Determine the (x, y) coordinate at the center of the cell enclosing the given text.  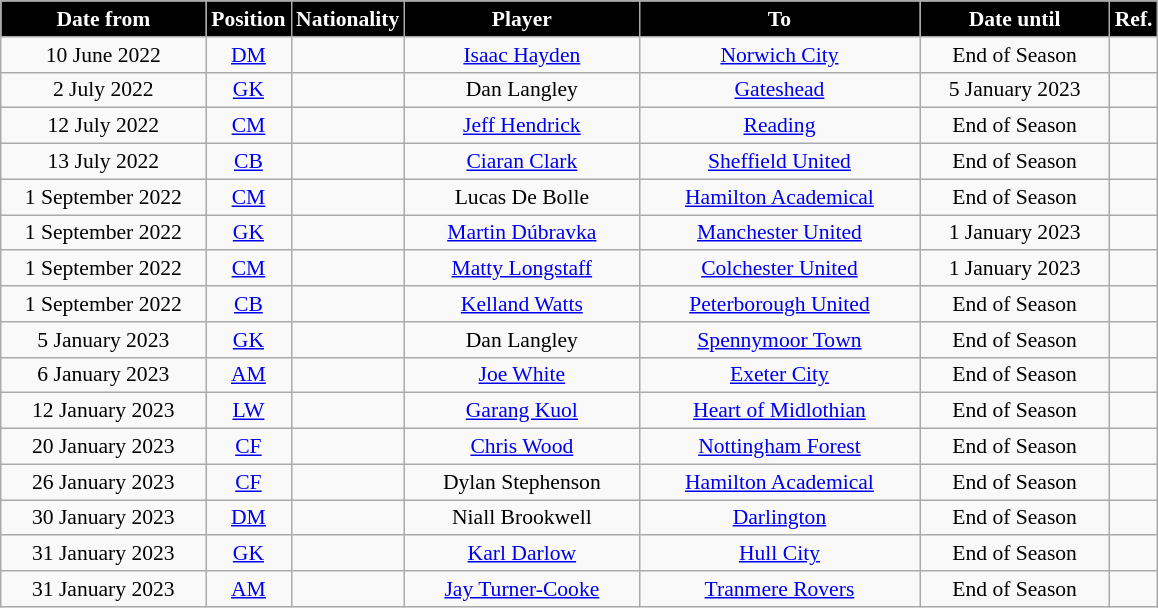
Sheffield United (779, 162)
Colchester United (779, 269)
13 July 2022 (104, 162)
Ref. (1134, 19)
Manchester United (779, 233)
Heart of Midlothian (779, 411)
To (779, 19)
Dylan Stephenson (522, 482)
Niall Brookwell (522, 518)
Ciaran Clark (522, 162)
Date until (1015, 19)
20 January 2023 (104, 447)
Norwich City (779, 55)
LW (248, 411)
Nottingham Forest (779, 447)
Player (522, 19)
Gateshead (779, 90)
Joe White (522, 375)
Spennymoor Town (779, 340)
Nationality (348, 19)
Peterborough United (779, 304)
Garang Kuol (522, 411)
Jay Turner-Cooke (522, 589)
Martin Dúbravka (522, 233)
Jeff Hendrick (522, 126)
Hull City (779, 554)
Karl Darlow (522, 554)
10 June 2022 (104, 55)
Kelland Watts (522, 304)
Darlington (779, 518)
Exeter City (779, 375)
30 January 2023 (104, 518)
Lucas De Bolle (522, 197)
26 January 2023 (104, 482)
Tranmere Rovers (779, 589)
2 July 2022 (104, 90)
6 January 2023 (104, 375)
Position (248, 19)
Chris Wood (522, 447)
Reading (779, 126)
12 January 2023 (104, 411)
12 July 2022 (104, 126)
Isaac Hayden (522, 55)
Date from (104, 19)
Matty Longstaff (522, 269)
